Return the [x, y] coordinate for the center point of the cell that contains the specified text.  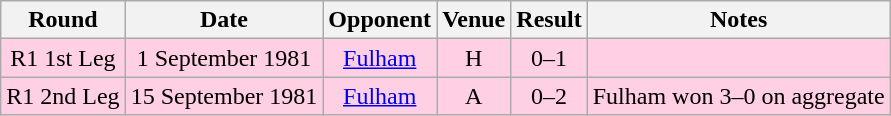
R1 2nd Leg [63, 96]
1 September 1981 [224, 58]
0–1 [549, 58]
0–2 [549, 96]
15 September 1981 [224, 96]
H [474, 58]
Opponent [380, 20]
A [474, 96]
Date [224, 20]
R1 1st Leg [63, 58]
Round [63, 20]
Venue [474, 20]
Notes [738, 20]
Fulham won 3–0 on aggregate [738, 96]
Result [549, 20]
